Pinpoint the cell where the given text exists, returning its [X, Y] midpoint coordinate. 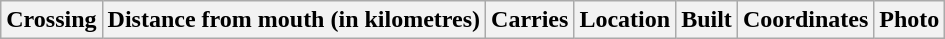
Coordinates [805, 20]
Crossing [52, 20]
Photo [910, 20]
Distance from mouth (in kilometres) [294, 20]
Built [707, 20]
Location [625, 20]
Carries [530, 20]
